For the text-containing cell, return its midpoint in [X, Y] coordinate format. 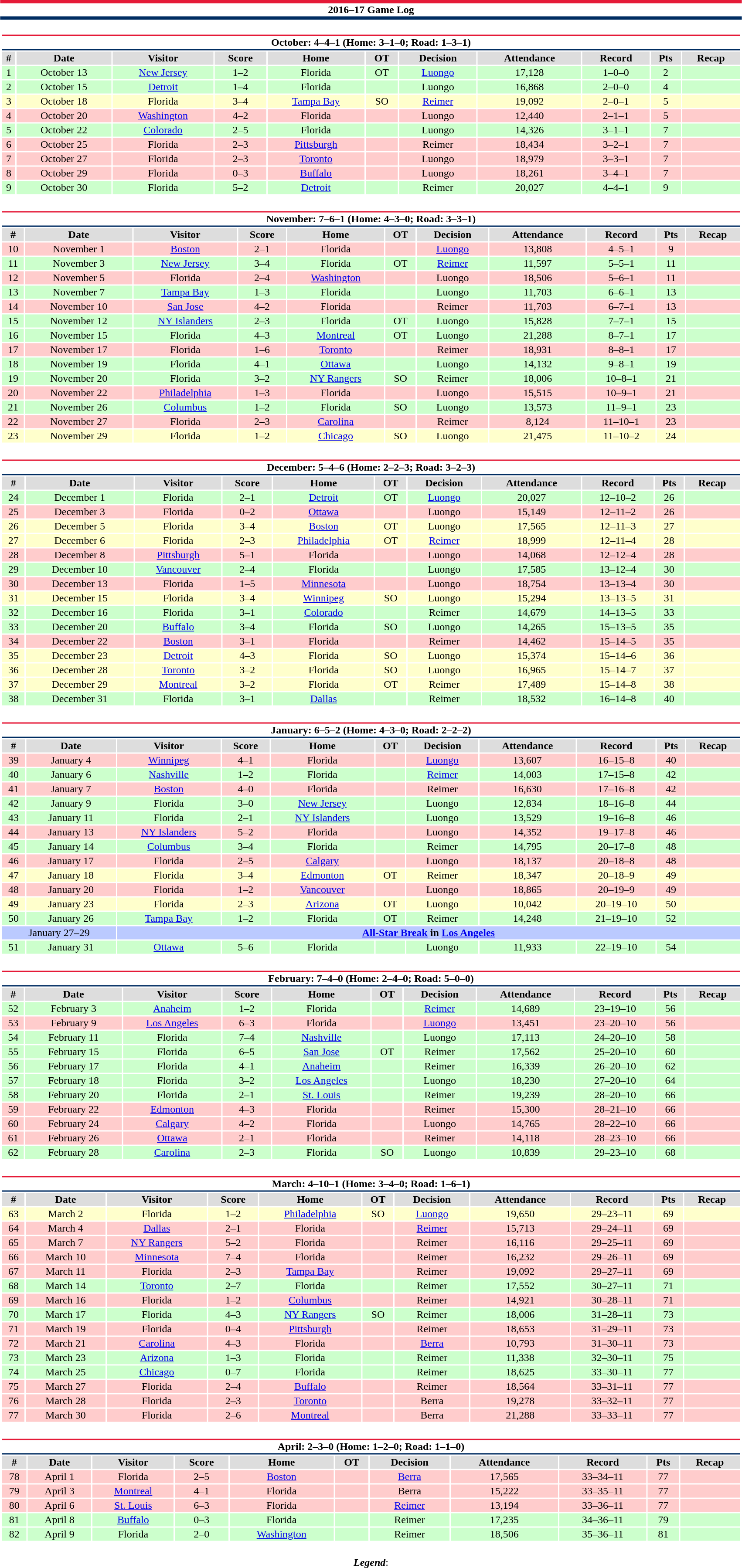
December 28 [79, 670]
15–14–8 [618, 685]
17,552 [521, 1286]
15,828 [538, 321]
12–11–4 [618, 541]
16 [13, 335]
16,965 [531, 670]
16,630 [528, 789]
25 [13, 512]
12–10–2 [618, 497]
41 [14, 789]
November 29 [79, 436]
15,515 [538, 393]
October 30 [64, 188]
November 7 [79, 292]
December 23 [79, 656]
33–31–11 [612, 1386]
14,003 [528, 774]
15,149 [531, 512]
18,564 [521, 1386]
3–3–1 [616, 159]
32 [13, 612]
January 27–29 [59, 933]
5–5–1 [621, 264]
29–24–11 [612, 1229]
March 21 [66, 1344]
October 13 [64, 73]
18 [13, 364]
13,573 [538, 407]
November 15 [79, 335]
13,451 [525, 1023]
December 3 [79, 512]
6–5 [247, 1052]
2–0–1 [616, 102]
18,347 [528, 876]
20–18–9 [616, 876]
October 29 [64, 173]
18,979 [529, 159]
10–8–1 [621, 379]
30–27–11 [612, 1286]
December 8 [79, 555]
October 27 [64, 159]
76 [13, 1401]
January 26 [71, 918]
January 14 [71, 847]
February: 7–4–0 (Home: 2–4–0; Road: 5–0–0) [371, 979]
33–36–11 [602, 1506]
8 [9, 173]
November 3 [79, 264]
27–20–10 [616, 1080]
17,585 [531, 570]
14,118 [525, 1138]
16–14–8 [618, 699]
November 20 [79, 379]
14,462 [531, 641]
30–28–11 [612, 1300]
3–4–1 [616, 173]
2–0–0 [616, 87]
January 4 [71, 760]
18–16–8 [616, 803]
45 [14, 847]
19–16–8 [616, 818]
11,338 [521, 1358]
47 [14, 876]
18,999 [531, 541]
October 15 [64, 87]
January 31 [71, 947]
20 [13, 393]
15,374 [531, 656]
1–4 [240, 87]
11–9–1 [621, 407]
January 11 [71, 818]
21–19–10 [616, 918]
February 17 [73, 1066]
November 17 [79, 350]
8–8–1 [621, 350]
5–6 [245, 947]
5–1 [248, 555]
All-Star Break in Los Angeles [429, 933]
12–11–2 [618, 512]
9–8–1 [621, 364]
33–35–11 [602, 1491]
April 9 [59, 1534]
3–1–1 [616, 130]
November: 7–6–1 (Home: 4–3–0; Road: 3–3–1) [371, 219]
24–20–10 [616, 1038]
78 [14, 1477]
14,265 [531, 627]
55 [13, 1052]
4–0 [245, 789]
6 [9, 144]
82 [14, 1534]
31–29–11 [612, 1329]
April 1 [59, 1477]
November 27 [79, 421]
12,834 [528, 803]
February 15 [73, 1052]
67 [13, 1271]
14,795 [528, 847]
18,532 [531, 699]
March 14 [66, 1286]
16,232 [521, 1257]
12,440 [529, 115]
22 [13, 421]
February 22 [73, 1109]
57 [13, 1080]
7–7–1 [621, 321]
December 31 [79, 699]
15,222 [504, 1491]
65 [13, 1242]
March 7 [66, 1242]
16,116 [521, 1242]
2–6 [233, 1415]
17–15–8 [616, 774]
14 [13, 306]
28–22–10 [616, 1124]
14,352 [528, 832]
January 23 [71, 904]
March 4 [66, 1229]
February 24 [73, 1124]
November 26 [79, 407]
December 22 [79, 641]
April 6 [59, 1506]
29–27–11 [612, 1271]
January 6 [71, 774]
14,068 [531, 555]
14,132 [538, 364]
1–6 [262, 350]
14,326 [529, 130]
59 [13, 1109]
March 30 [66, 1415]
October: 4–4–1 (Home: 3–1–0; Road: 1–3–1) [371, 43]
December 29 [79, 685]
March 25 [66, 1372]
21,475 [538, 436]
63 [13, 1214]
17,113 [525, 1038]
March 27 [66, 1386]
3–2–1 [616, 144]
12 [13, 278]
18,625 [521, 1372]
10 [13, 249]
43 [14, 818]
13,529 [528, 818]
39 [14, 760]
April 8 [59, 1520]
February 9 [73, 1023]
11–10–1 [621, 421]
3 [9, 102]
13–13–4 [618, 584]
February 18 [73, 1080]
March 19 [66, 1329]
March 11 [66, 1271]
November 10 [79, 306]
33–34–11 [602, 1477]
34–36–11 [602, 1520]
1–0–0 [616, 73]
18,865 [528, 889]
15,294 [531, 598]
19,650 [521, 1214]
4–5–1 [621, 249]
33–32–11 [612, 1401]
32–30–11 [612, 1358]
23–20–10 [616, 1023]
November 22 [79, 393]
35–36–11 [602, 1534]
March 28 [66, 1401]
51 [14, 947]
January: 6–5–2 (Home: 4–3–0; Road: 2–2–2) [371, 730]
5–6–1 [621, 278]
January 7 [71, 789]
December 6 [79, 541]
December: 5–4–6 (Home: 2–2–3; Road: 3–2–3) [371, 467]
14,689 [525, 1009]
February 28 [73, 1153]
November 19 [79, 364]
18,931 [538, 350]
March 16 [66, 1300]
31–28–11 [612, 1315]
October 25 [64, 144]
December 10 [79, 570]
December 20 [79, 627]
November 1 [79, 249]
13–12–4 [618, 570]
19,278 [521, 1401]
March: 4–10–1 (Home: 3–4–0; Road: 1–6–1) [371, 1184]
17,128 [529, 73]
13–13–5 [618, 598]
72 [13, 1344]
12–11–3 [618, 526]
25–20–10 [616, 1052]
April: 2–3–0 (Home: 1–2–0; Road: 1–1–0) [371, 1447]
14–13–5 [618, 612]
January 9 [71, 803]
80 [14, 1506]
70 [13, 1315]
12–12–4 [618, 555]
17,562 [525, 1052]
1–5 [248, 584]
October 22 [64, 130]
10,839 [525, 1153]
November 12 [79, 321]
October 18 [64, 102]
53 [13, 1023]
18,137 [528, 861]
20–19–10 [616, 904]
33–30–11 [612, 1372]
March 2 [66, 1214]
20–18–8 [616, 861]
17,235 [504, 1520]
15,713 [521, 1229]
11–10–2 [621, 436]
20–19–9 [616, 889]
March 10 [66, 1257]
20–17–8 [616, 847]
18,754 [531, 584]
February 26 [73, 1138]
15–14–6 [618, 656]
2–7 [233, 1286]
10,793 [521, 1344]
18,434 [529, 144]
November 5 [79, 278]
6–6–1 [621, 292]
December 16 [79, 612]
2–0 [201, 1534]
14,679 [531, 612]
13,194 [504, 1506]
28–23–10 [616, 1138]
19,239 [525, 1095]
0–4 [233, 1329]
December 13 [79, 584]
0–2 [248, 512]
4–4–1 [616, 188]
January 17 [71, 861]
26–20–10 [616, 1066]
33–33–11 [612, 1415]
11,597 [538, 264]
15–14–5 [618, 641]
13,607 [528, 760]
April 3 [59, 1491]
31–30–11 [612, 1344]
16,868 [529, 87]
29–26–11 [612, 1257]
December 15 [79, 598]
19–17–8 [616, 832]
8,124 [538, 421]
15–13–5 [618, 627]
10,042 [528, 904]
1 [9, 73]
29 [13, 570]
29–23–10 [616, 1153]
22–19–10 [616, 947]
October 20 [64, 115]
18,261 [529, 173]
29–23–11 [612, 1214]
10–9–1 [621, 393]
28–21–10 [616, 1109]
34 [13, 641]
January 13 [71, 832]
15,300 [525, 1109]
December 5 [79, 526]
74 [13, 1372]
2016–17 Game Log [371, 10]
3–0 [245, 803]
14,921 [521, 1300]
6–7–1 [621, 306]
14,765 [525, 1124]
February 3 [73, 1009]
February 20 [73, 1095]
23–19–10 [616, 1009]
13,808 [538, 249]
8–7–1 [621, 335]
March 17 [66, 1315]
March 23 [66, 1358]
January 18 [71, 876]
11,933 [528, 947]
14,248 [528, 918]
16,339 [525, 1066]
December 1 [79, 497]
16–15–8 [616, 760]
15–14–7 [618, 670]
61 [13, 1138]
2–1–1 [616, 115]
January 20 [71, 889]
17,489 [531, 685]
0–7 [233, 1372]
February 11 [73, 1038]
28–20–10 [616, 1095]
29–25–11 [612, 1242]
18,653 [521, 1329]
18,230 [525, 1080]
17–16–8 [616, 789]
